Pinpoint the cell where the given text exists, returning its (x, y) midpoint coordinate. 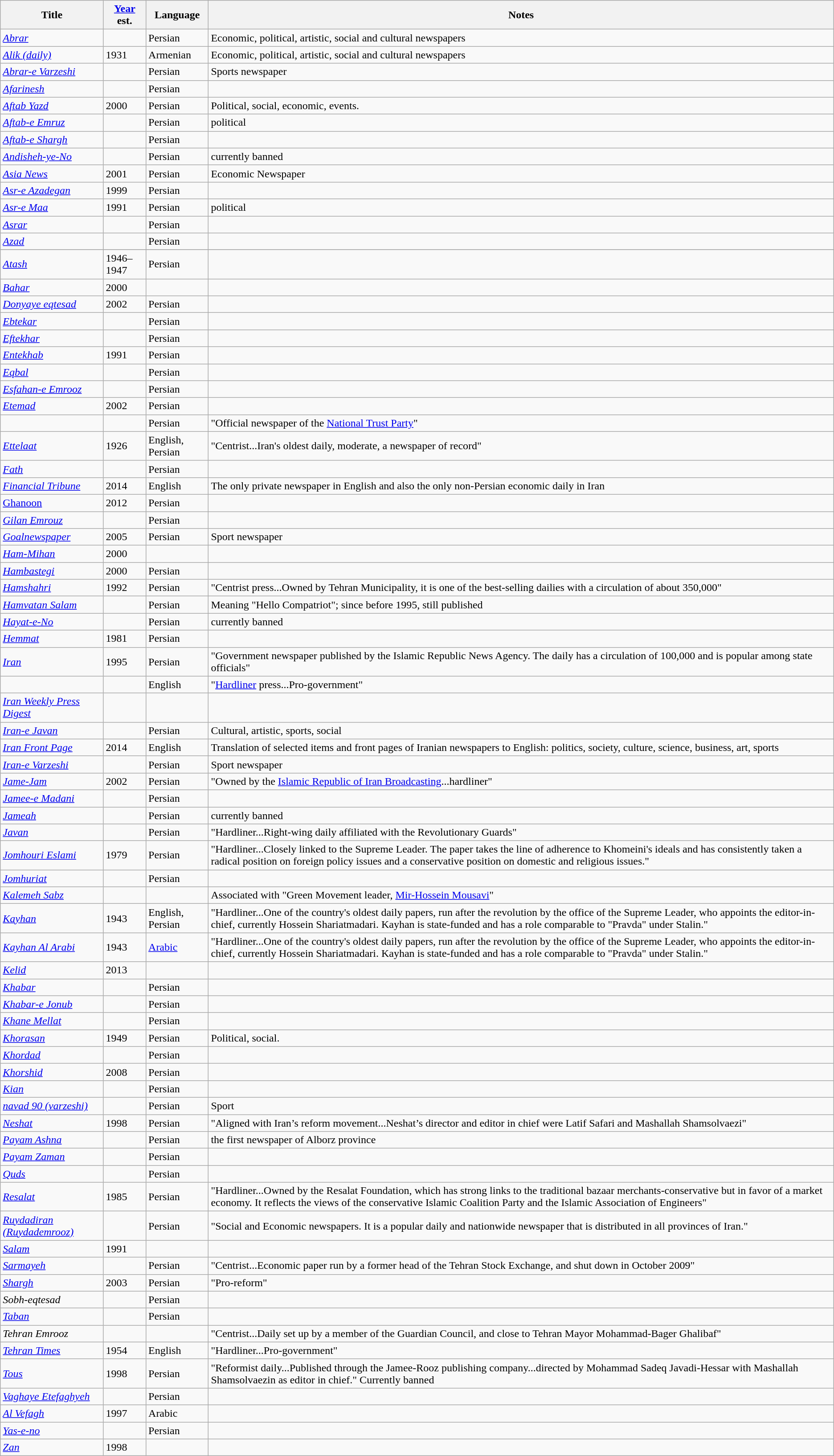
"Hardliner...Right-wing daily affiliated with the Revolutionary Guards" (521, 833)
Jameah (52, 815)
Kayhan (52, 918)
Kelid (52, 970)
Andisheh-ye-No (52, 156)
Shargh (52, 1283)
Asia News (52, 173)
1997 (125, 1413)
Donyaye eqtesad (52, 304)
"Social and Economic newspapers. It is a popular daily and nationwide newspaper that is distributed in all provinces of Iran." (521, 1226)
Jame-Jam (52, 781)
Aftab-e Shargh (52, 139)
Jomhuriat (52, 878)
Khane Mellat (52, 1021)
Armenian (177, 55)
1995 (125, 661)
2008 (125, 1072)
Political, social, economic, events. (521, 106)
Sport (521, 1106)
Neshat (52, 1123)
1926 (125, 446)
Eqbal (52, 372)
Hayat-e-No (52, 622)
Economic Newspaper (521, 173)
Hamvatan Salam (52, 605)
Quds (52, 1174)
Asr-e Maa (52, 207)
Afarinesh (52, 89)
Kian (52, 1089)
"Hardliner press...Pro-government" (521, 685)
Khabar-e Jonub (52, 1004)
Goalnewspaper (52, 537)
Ruydadiran (Ruydademrooz) (52, 1226)
Khordad (52, 1055)
Esfahan-e Emrooz (52, 389)
Meaning "Hello Compatriot"; since before 1995, still published (521, 605)
Cultural, artistic, sports, social (521, 730)
Khorshid (52, 1072)
2013 (125, 970)
Tous (52, 1374)
Sarmayeh (52, 1266)
Political, social. (521, 1038)
1985 (125, 1197)
Notes (521, 15)
Jamee-e Madani (52, 798)
Hemmat (52, 639)
Zan (52, 1448)
"Centrist...Daily set up by a member of the Guardian Council, and close to Tehran Mayor Mohammad-Bager Ghalibaf" (521, 1333)
Javan (52, 833)
Jomhouri Eslami (52, 856)
Iran-e Varzeshi (52, 764)
1999 (125, 190)
The only private newspaper in English and also the only non-Persian economic daily in Iran (521, 486)
Hambastegi (52, 571)
1954 (125, 1350)
"Owned by the Islamic Republic of Iran Broadcasting...hardliner" (521, 781)
Title (52, 15)
1949 (125, 1038)
Associated with "Green Movement leader, Mir-Hossein Mousavi" (521, 895)
Tehran Emrooz (52, 1333)
Language (177, 15)
Al Vefagh (52, 1413)
1981 (125, 639)
"Hardliner...Pro-government" (521, 1350)
Gilan Emrouz (52, 520)
Alik (daily) (52, 55)
"Centrist...Iran's oldest daily, moderate, a newspaper of record" (521, 446)
the first newspaper of Alborz province (521, 1140)
Financial Tribune (52, 486)
Vaghaye Etefaghyeh (52, 1396)
2005 (125, 537)
Ebtekar (52, 321)
navad 90 (varzeshi) (52, 1106)
1931 (125, 55)
Asr-e Azadegan (52, 190)
Iran Weekly Press Digest (52, 708)
Sports newspaper (521, 72)
Iran (52, 661)
1946–1947 (125, 265)
1992 (125, 588)
Yas-e-no (52, 1430)
Ghanoon (52, 503)
"Aligned with Iran’s reform movement...Neshat’s director and editor in chief were Latif Safari and Mashallah Shamsolvaezi" (521, 1123)
Translation of selected items and front pages of Iranian newspapers to English: politics, society, culture, science, business, art, sports (521, 747)
Ham-Mihan (52, 554)
"Official newspaper of the National Trust Party" (521, 423)
Abrar (52, 38)
Resalat (52, 1197)
Etemad (52, 406)
"Centrist press...Owned by Tehran Municipality, it is one of the best-selling dailies with a circulation of about 350,000" (521, 588)
Asrar (52, 224)
Salam (52, 1249)
Azad (52, 242)
2001 (125, 173)
Khabar (52, 987)
Hamshahri (52, 588)
Ettelaat (52, 446)
"Centrist...Economic paper run by a former head of the Tehran Stock Exchange, and shut down in October 2009" (521, 1266)
Abrar-e Varzeshi (52, 72)
Iran Front Page (52, 747)
Aftab-e Emruz (52, 123)
Tehran Times (52, 1350)
Payam Zaman (52, 1157)
Khorasan (52, 1038)
Entekhab (52, 355)
Bahar (52, 287)
1979 (125, 856)
"Pro-reform" (521, 1283)
2012 (125, 503)
2003 (125, 1283)
Atash (52, 265)
Taban (52, 1317)
Payam Ashna (52, 1140)
Aftab Yazd (52, 106)
Year est. (125, 15)
Fath (52, 469)
Kalemeh Sabz (52, 895)
Eftekhar (52, 338)
Iran-e Javan (52, 730)
Sobh-eqtesad (52, 1300)
"Government newspaper published by the Islamic Republic News Agency. The daily has a circulation of 100,000 and is popular among state officials" (521, 661)
Kayhan Al Arabi (52, 947)
